Determine the (X, Y) coordinate at the center of the cell enclosing the given text.  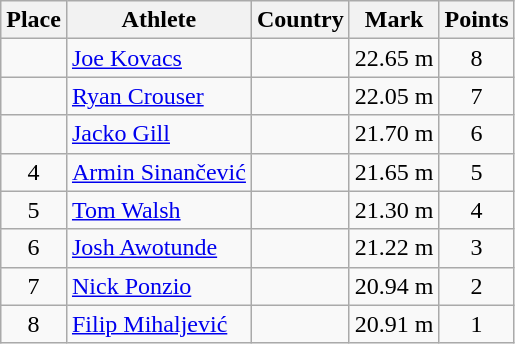
Jacko Gill (158, 134)
21.22 m (394, 248)
Points (476, 20)
Filip Mihaljević (158, 324)
22.05 m (394, 96)
21.30 m (394, 210)
Armin Sinančević (158, 172)
Country (300, 20)
Athlete (158, 20)
Ryan Crouser (158, 96)
Place (34, 20)
21.70 m (394, 134)
2 (476, 286)
1 (476, 324)
Mark (394, 20)
22.65 m (394, 58)
Joe Kovacs (158, 58)
20.91 m (394, 324)
3 (476, 248)
Josh Awotunde (158, 248)
Tom Walsh (158, 210)
Nick Ponzio (158, 286)
21.65 m (394, 172)
20.94 m (394, 286)
